Identify which cell holds the provided text, then report its [x, y] central coordinate. 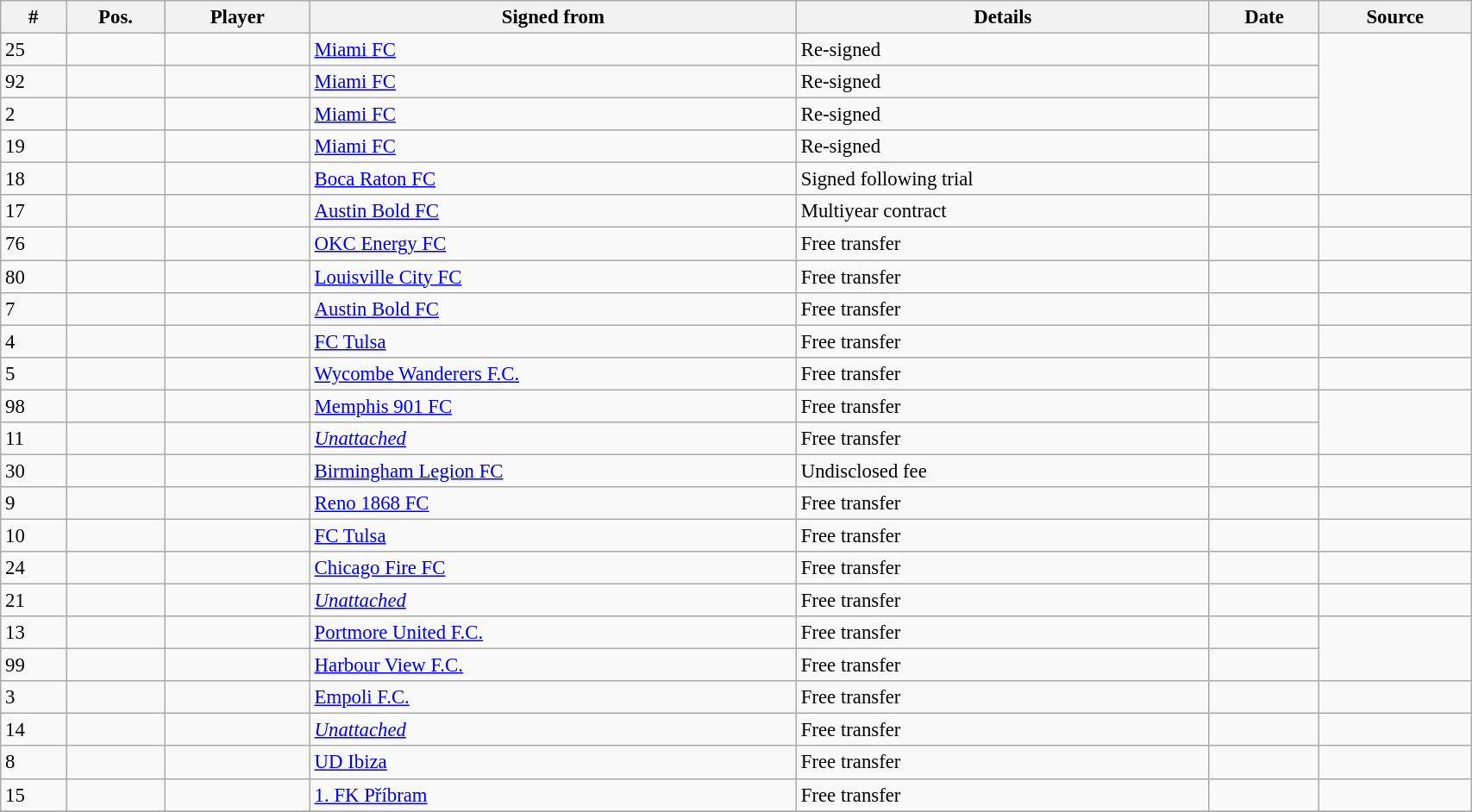
Birmingham Legion FC [553, 471]
UD Ibiza [553, 763]
9 [34, 503]
Player [237, 17]
Boca Raton FC [553, 179]
Portmore United F.C. [553, 633]
1. FK Příbram [553, 795]
98 [34, 406]
Signed following trial [1002, 179]
8 [34, 763]
Empoli F.C. [553, 697]
76 [34, 244]
7 [34, 309]
92 [34, 82]
19 [34, 147]
Chicago Fire FC [553, 568]
3 [34, 697]
Pos. [116, 17]
30 [34, 471]
Memphis 901 FC [553, 406]
18 [34, 179]
99 [34, 665]
15 [34, 795]
Details [1002, 17]
Signed from [553, 17]
24 [34, 568]
Louisville City FC [553, 277]
14 [34, 730]
21 [34, 601]
80 [34, 277]
Date [1264, 17]
Reno 1868 FC [553, 503]
4 [34, 341]
11 [34, 439]
17 [34, 211]
25 [34, 50]
5 [34, 373]
OKC Energy FC [553, 244]
13 [34, 633]
Source [1395, 17]
# [34, 17]
2 [34, 115]
Harbour View F.C. [553, 665]
Wycombe Wanderers F.C. [553, 373]
Multiyear contract [1002, 211]
10 [34, 535]
Undisclosed fee [1002, 471]
